Locate the cell with the specified text and output its [X, Y] center coordinate. 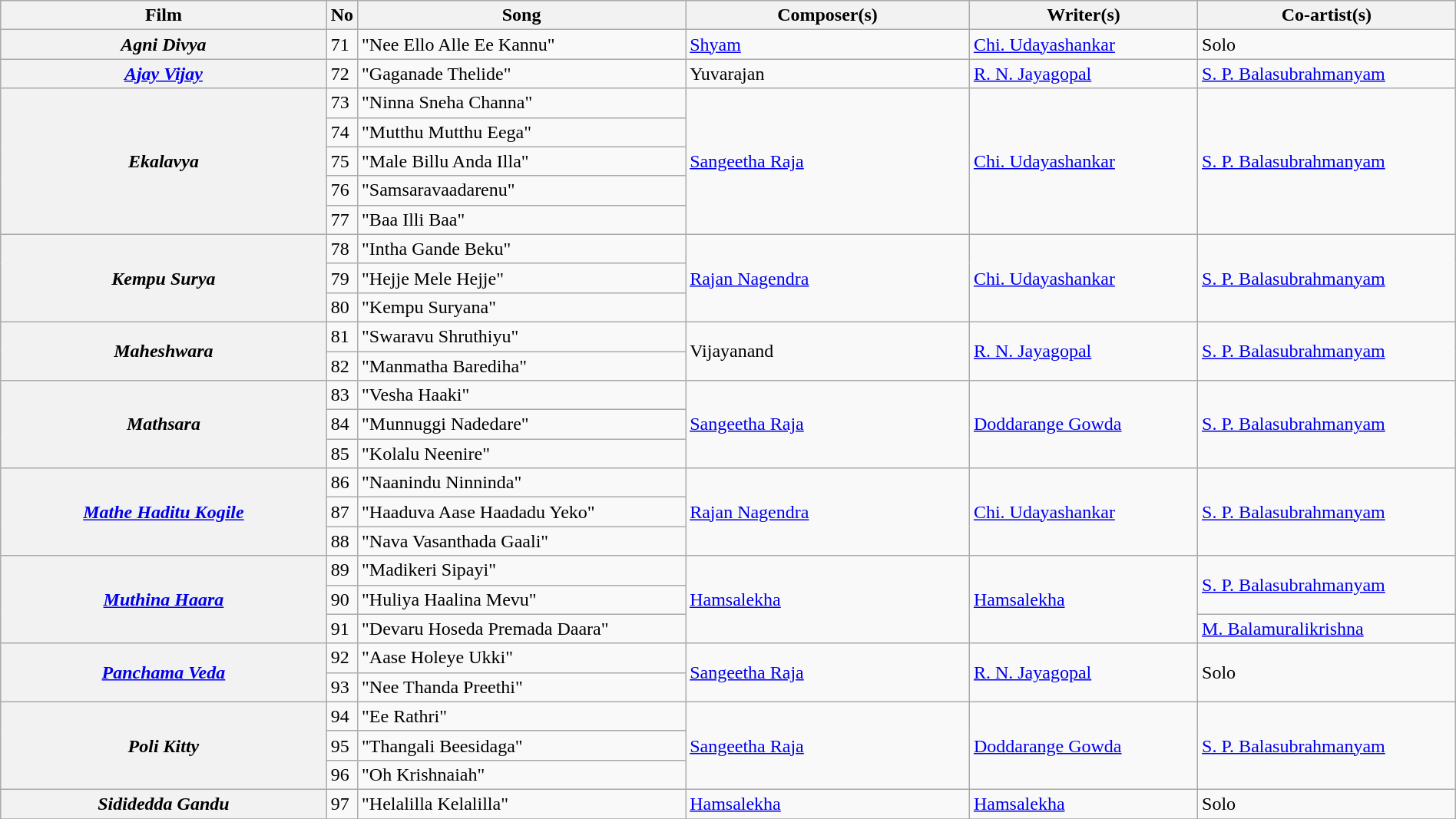
"Devaru Hoseda Premada Daara" [522, 629]
Mathsara [164, 424]
"Nee Thanda Preethi" [522, 687]
"Munnuggi Nadedare" [522, 424]
83 [342, 395]
"Vesha Haaki" [522, 395]
"Naanindu Ninninda" [522, 483]
75 [342, 161]
Ekalavya [164, 161]
81 [342, 336]
"Huliya Haalina Mevu" [522, 599]
Yuvarajan [828, 74]
Song [522, 15]
"Ninna Sneha Channa" [522, 103]
Composer(s) [828, 15]
86 [342, 483]
"Ee Rathri" [522, 716]
Film [164, 15]
73 [342, 103]
"Nee Ello Alle Ee Kannu" [522, 45]
93 [342, 687]
"Kempu Suryana" [522, 307]
"Kolalu Neenire" [522, 454]
82 [342, 366]
Mathe Haditu Kogile [164, 512]
95 [342, 745]
"Swaravu Shruthiyu" [522, 336]
76 [342, 190]
"Thangali Beesidaga" [522, 745]
72 [342, 74]
91 [342, 629]
92 [342, 658]
M. Balamuralikrishna [1327, 629]
Muthina Haara [164, 599]
80 [342, 307]
"Oh Krishnaiah" [522, 774]
96 [342, 774]
Poli Kitty [164, 745]
"Mutthu Mutthu Eega" [522, 132]
"Madikeri Sipayi" [522, 570]
"Haaduva Aase Haadadu Yeko" [522, 512]
"Hejje Mele Hejje" [522, 278]
88 [342, 541]
79 [342, 278]
87 [342, 512]
89 [342, 570]
"Helalilla Kelalilla" [522, 804]
74 [342, 132]
Kempu Surya [164, 278]
94 [342, 716]
85 [342, 454]
Panchama Veda [164, 672]
Ajay Vijay [164, 74]
Vijayanand [828, 351]
Co-artist(s) [1327, 15]
Agni Divya [164, 45]
"Manmatha Barediha" [522, 366]
"Samsaravaadarenu" [522, 190]
Maheshwara [164, 351]
84 [342, 424]
"Gaganade Thelide" [522, 74]
"Nava Vasanthada Gaali" [522, 541]
Writer(s) [1083, 15]
78 [342, 249]
"Male Billu Anda Illa" [522, 161]
77 [342, 220]
"Intha Gande Beku" [522, 249]
"Aase Holeye Ukki" [522, 658]
90 [342, 599]
"Baa Illi Baa" [522, 220]
Sididedda Gandu [164, 804]
Shyam [828, 45]
71 [342, 45]
No [342, 15]
97 [342, 804]
